Identify which cell holds the provided text, then report its (x, y) central coordinate. 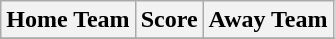
Away Team (268, 20)
Score (169, 20)
Home Team (68, 20)
